Search for the cell housing the specified text and yield its (X, Y) center coordinate. 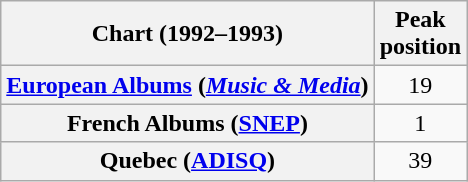
French Albums (SNEP) (188, 123)
19 (420, 85)
Chart (1992–1993) (188, 34)
Quebec (ADISQ) (188, 161)
39 (420, 161)
Peakposition (420, 34)
European Albums (Music & Media) (188, 85)
1 (420, 123)
